Output the [X, Y] coordinate of the center of the cell containing the given text.  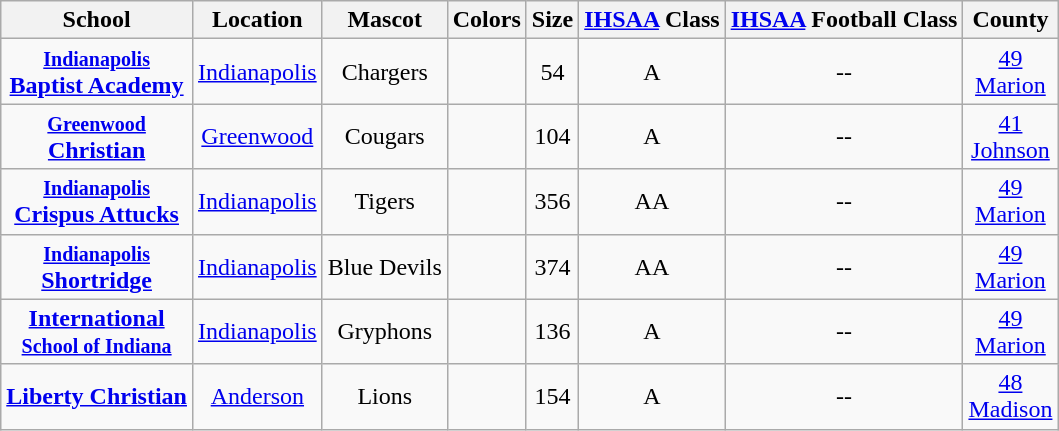
48 Madison [1010, 396]
136 [552, 332]
Indianapolis Crispus Attucks [97, 202]
IHSAA Class [652, 20]
Liberty Christian [97, 396]
Gryphons [384, 332]
Greenwood Christian [97, 136]
Cougars [384, 136]
54 [552, 72]
Indianapolis Baptist Academy [97, 72]
154 [552, 396]
Colors [486, 20]
Location [257, 20]
104 [552, 136]
Greenwood [257, 136]
41 Johnson [1010, 136]
Mascot [384, 20]
356 [552, 202]
Blue Devils [384, 266]
School [97, 20]
Tigers [384, 202]
Lions [384, 396]
Chargers [384, 72]
Anderson [257, 396]
Size [552, 20]
County [1010, 20]
374 [552, 266]
International School of Indiana [97, 332]
IHSAA Football Class [844, 20]
Indianapolis Shortridge [97, 266]
